Locate the cell with the specified text and output its [x, y] center coordinate. 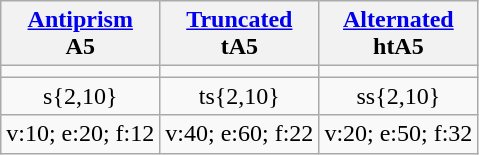
ss{2,10} [398, 96]
TruncatedtA5 [240, 34]
ts{2,10} [240, 96]
v:40; e:60; f:22 [240, 134]
AntiprismA5 [80, 34]
v:10; e:20; f:12 [80, 134]
v:20; e:50; f:32 [398, 134]
s{2,10} [80, 96]
AlternatedhtA5 [398, 34]
